Scan for the cell matching the given text and deliver its [x, y] coordinate at center. 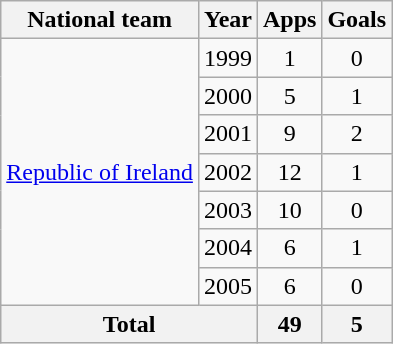
2003 [228, 210]
2 [357, 134]
12 [289, 172]
1999 [228, 58]
2002 [228, 172]
2005 [228, 286]
Year [228, 20]
Total [130, 324]
Goals [357, 20]
Republic of Ireland [100, 172]
National team [100, 20]
2004 [228, 248]
Apps [289, 20]
10 [289, 210]
9 [289, 134]
2001 [228, 134]
2000 [228, 96]
49 [289, 324]
